Scan for the cell matching the given text and deliver its [X, Y] coordinate at center. 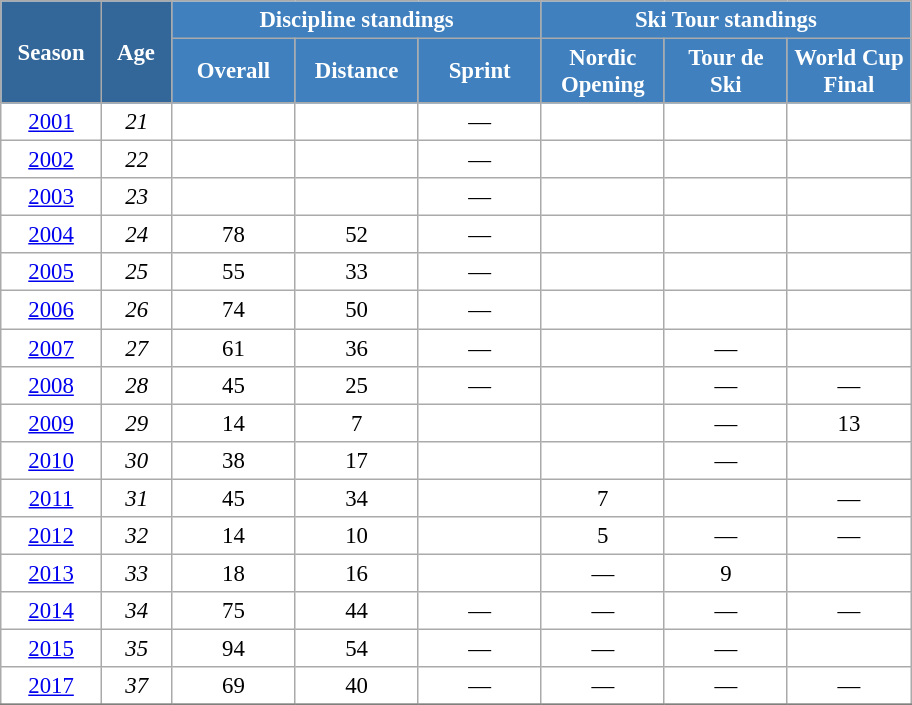
10 [356, 536]
2015 [52, 648]
36 [356, 348]
NordicOpening [602, 72]
78 [234, 235]
Distance [356, 72]
2014 [52, 611]
Sprint [480, 72]
16 [356, 573]
18 [234, 573]
30 [136, 460]
29 [136, 423]
2007 [52, 348]
50 [356, 310]
Tour deSki [726, 72]
40 [356, 686]
2005 [52, 273]
31 [136, 498]
Ski Tour standings [726, 20]
2010 [52, 460]
69 [234, 686]
32 [136, 536]
35 [136, 648]
2002 [52, 160]
17 [356, 460]
2013 [52, 573]
2017 [52, 686]
2001 [52, 122]
24 [136, 235]
2003 [52, 197]
13 [848, 423]
74 [234, 310]
Age [136, 52]
World CupFinal [848, 72]
2004 [52, 235]
2011 [52, 498]
Season [52, 52]
54 [356, 648]
94 [234, 648]
2009 [52, 423]
2006 [52, 310]
23 [136, 197]
38 [234, 460]
22 [136, 160]
28 [136, 385]
44 [356, 611]
61 [234, 348]
26 [136, 310]
2012 [52, 536]
27 [136, 348]
Discipline standings [356, 20]
9 [726, 573]
2008 [52, 385]
21 [136, 122]
Overall [234, 72]
75 [234, 611]
52 [356, 235]
37 [136, 686]
55 [234, 273]
5 [602, 536]
